Detect which cell encompasses the target text, then output its (x, y) center coordinate. 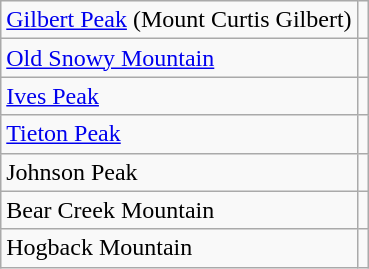
Ives Peak (179, 96)
Tieton Peak (179, 134)
Johnson Peak (179, 172)
Old Snowy Mountain (179, 58)
Gilbert Peak (Mount Curtis Gilbert) (179, 20)
Hogback Mountain (179, 248)
Bear Creek Mountain (179, 210)
